From the cell containing the given text, extract its center point as (X, Y) coordinate. 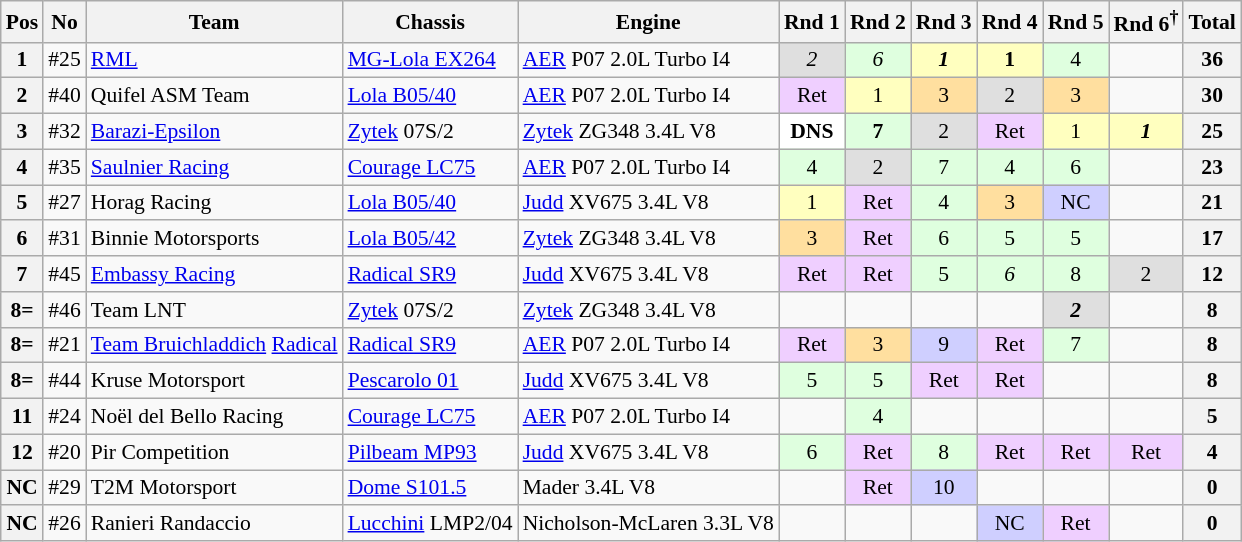
Rnd 4 (1010, 22)
Horag Racing (214, 203)
#24 (64, 417)
#46 (64, 310)
Dome S101.5 (430, 488)
Pescarolo 01 (430, 381)
No (64, 22)
Pilbeam MP93 (430, 452)
Team Bruichladdich Radical (214, 345)
MG-Lola EX264 (430, 60)
Rnd 6† (1146, 22)
11 (22, 417)
Chassis (430, 22)
Rnd 1 (812, 22)
Binnie Motorsports (214, 239)
Noël del Bello Racing (214, 417)
Ranieri Randaccio (214, 524)
23 (1212, 167)
9 (944, 345)
Pir Competition (214, 452)
DNS (812, 132)
Pos (22, 22)
36 (1212, 60)
Total (1212, 22)
Mader 3.4L V8 (648, 488)
17 (1212, 239)
25 (1212, 132)
#40 (64, 96)
Quifel ASM Team (214, 96)
#20 (64, 452)
Team (214, 22)
#32 (64, 132)
#44 (64, 381)
Embassy Racing (214, 274)
Saulnier Racing (214, 167)
Lola B05/42 (430, 239)
30 (1212, 96)
Team LNT (214, 310)
#45 (64, 274)
Rnd 2 (878, 22)
Rnd 3 (944, 22)
#29 (64, 488)
#21 (64, 345)
Rnd 5 (1076, 22)
#27 (64, 203)
#35 (64, 167)
#31 (64, 239)
Engine (648, 22)
#25 (64, 60)
Lucchini LMP2/04 (430, 524)
RML (214, 60)
21 (1212, 203)
Barazi-Epsilon (214, 132)
Kruse Motorsport (214, 381)
Nicholson-McLaren 3.3L V8 (648, 524)
10 (944, 488)
T2M Motorsport (214, 488)
#26 (64, 524)
